Extract the [x, y] coordinate from the center of the cell holding the provided text.  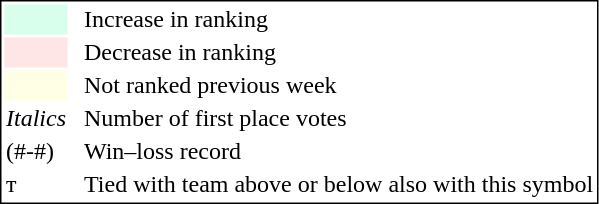
Tied with team above or below also with this symbol [338, 185]
(#-#) [36, 151]
Win–loss record [338, 151]
Number of first place votes [338, 119]
Not ranked previous week [338, 85]
т [36, 185]
Decrease in ranking [338, 53]
Increase in ranking [338, 19]
Italics [36, 119]
